Find where the given text appears and provide that cell's center as (X, Y) coordinate. 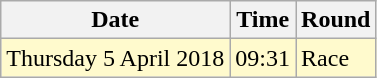
09:31 (263, 58)
Round (336, 20)
Date (116, 20)
Race (336, 58)
Thursday 5 April 2018 (116, 58)
Time (263, 20)
